Determine the [x, y] coordinate at the center of the cell enclosing the given text.  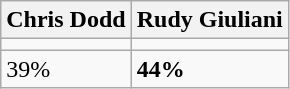
39% [66, 69]
44% [210, 69]
Chris Dodd [66, 20]
Rudy Giuliani [210, 20]
